Locate the cell with the specified text and output its (X, Y) center coordinate. 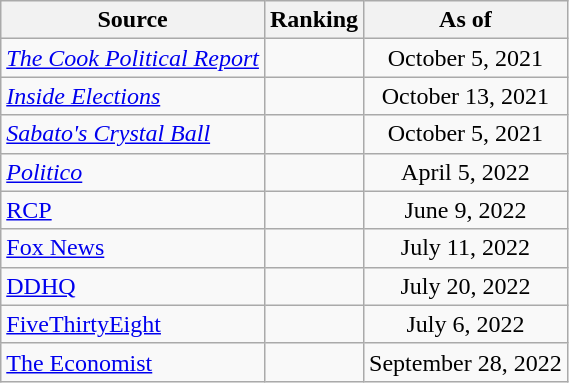
Fox News (133, 248)
The Cook Political Report (133, 58)
Ranking (314, 20)
April 5, 2022 (466, 172)
The Economist (133, 362)
Sabato's Crystal Ball (133, 134)
DDHQ (133, 286)
Inside Elections (133, 96)
July 20, 2022 (466, 286)
September 28, 2022 (466, 362)
Source (133, 20)
June 9, 2022 (466, 210)
As of (466, 20)
July 6, 2022 (466, 324)
July 11, 2022 (466, 248)
FiveThirtyEight (133, 324)
RCP (133, 210)
October 13, 2021 (466, 96)
Politico (133, 172)
